Search for the cell housing the specified text and yield its [X, Y] center coordinate. 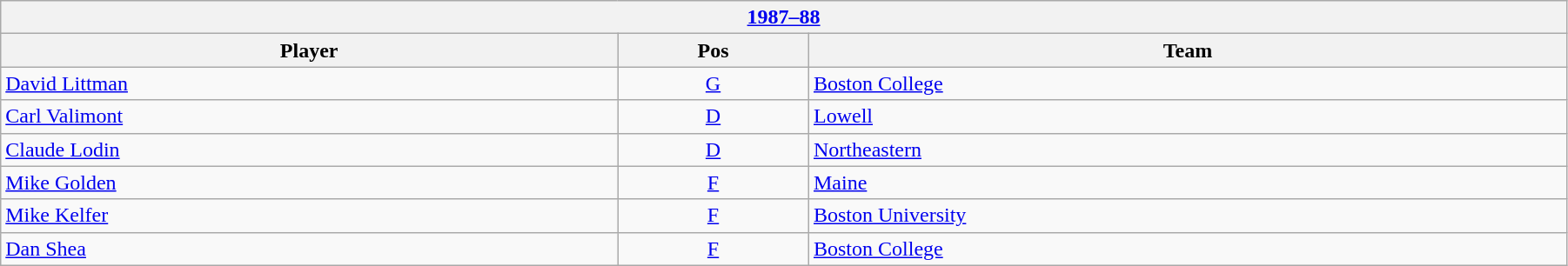
Dan Shea [310, 249]
G [714, 83]
David Littman [310, 83]
1987–88 [784, 17]
Boston University [1187, 216]
Pos [714, 50]
Claude Lodin [310, 150]
Mike Golden [310, 183]
Carl Valimont [310, 116]
Player [310, 50]
Northeastern [1187, 150]
Maine [1187, 183]
Team [1187, 50]
Lowell [1187, 116]
Mike Kelfer [310, 216]
